Scan for the cell matching the given text and deliver its (X, Y) coordinate at center. 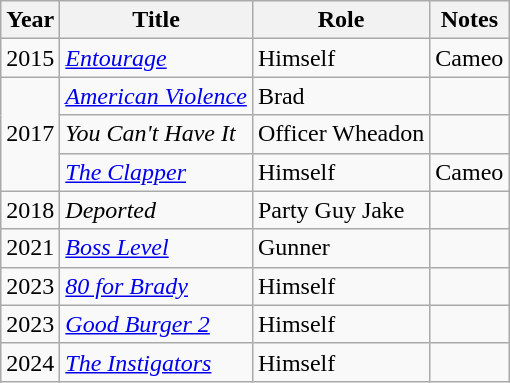
Role (340, 20)
The Instigators (156, 362)
2015 (30, 58)
80 for Brady (156, 286)
Boss Level (156, 248)
Brad (340, 96)
2018 (30, 210)
Year (30, 20)
American Violence (156, 96)
Title (156, 20)
Officer Wheadon (340, 134)
You Can't Have It (156, 134)
Notes (470, 20)
Entourage (156, 58)
The Clapper (156, 172)
2021 (30, 248)
Good Burger 2 (156, 324)
Deported (156, 210)
Gunner (340, 248)
2017 (30, 134)
2024 (30, 362)
Party Guy Jake (340, 210)
